From the cell containing the given text, extract its center point as (x, y) coordinate. 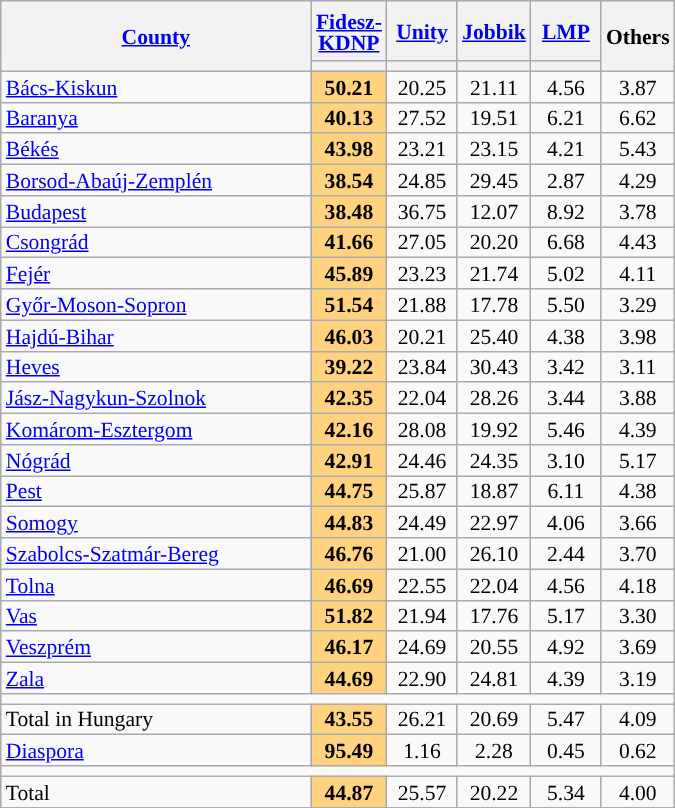
22.90 (422, 678)
24.46 (422, 460)
25.87 (422, 492)
Fejér (156, 274)
44.75 (349, 492)
4.00 (638, 792)
43.55 (349, 720)
4.06 (566, 522)
24.69 (422, 648)
Nógrád (156, 460)
41.66 (349, 242)
20.21 (422, 336)
3.66 (638, 522)
20.55 (494, 648)
39.22 (349, 366)
20.22 (494, 792)
Pest (156, 492)
51.54 (349, 304)
5.34 (566, 792)
3.44 (566, 398)
4.29 (638, 180)
22.97 (494, 522)
Heves (156, 366)
Others (638, 36)
23.15 (494, 150)
27.52 (422, 118)
42.91 (349, 460)
4.09 (638, 720)
46.17 (349, 648)
Jobbik (494, 31)
24.35 (494, 460)
6.21 (566, 118)
3.29 (638, 304)
3.11 (638, 366)
4.21 (566, 150)
24.85 (422, 180)
3.88 (638, 398)
3.98 (638, 336)
3.70 (638, 554)
44.87 (349, 792)
51.82 (349, 616)
46.69 (349, 584)
19.51 (494, 118)
Baranya (156, 118)
30.43 (494, 366)
2.44 (566, 554)
21.88 (422, 304)
5.50 (566, 304)
21.11 (494, 86)
25.40 (494, 336)
0.62 (638, 750)
3.87 (638, 86)
26.21 (422, 720)
21.94 (422, 616)
Vas (156, 616)
25.57 (422, 792)
Csongrád (156, 242)
Diaspora (156, 750)
Békés (156, 150)
3.42 (566, 366)
50.21 (349, 86)
Jász-Nagykun-Szolnok (156, 398)
45.89 (349, 274)
29.45 (494, 180)
Total (156, 792)
21.74 (494, 274)
Fidesz-KDNP (349, 31)
1.16 (422, 750)
28.26 (494, 398)
17.78 (494, 304)
27.05 (422, 242)
Borsod-Abaúj-Zemplén (156, 180)
20.69 (494, 720)
8.92 (566, 212)
17.76 (494, 616)
3.69 (638, 648)
38.48 (349, 212)
6.68 (566, 242)
5.02 (566, 274)
3.78 (638, 212)
28.08 (422, 430)
5.43 (638, 150)
12.07 (494, 212)
Szabolcs-Szatmár-Bereg (156, 554)
24.81 (494, 678)
Hajdú-Bihar (156, 336)
Budapest (156, 212)
5.46 (566, 430)
19.92 (494, 430)
44.83 (349, 522)
Total in Hungary (156, 720)
23.84 (422, 366)
23.23 (422, 274)
24.49 (422, 522)
Zala (156, 678)
20.20 (494, 242)
3.19 (638, 678)
Komárom-Esztergom (156, 430)
26.10 (494, 554)
LMP (566, 31)
Bács-Kiskun (156, 86)
6.11 (566, 492)
0.45 (566, 750)
Unity (422, 31)
Veszprém (156, 648)
42.35 (349, 398)
Somogy (156, 522)
4.18 (638, 584)
3.30 (638, 616)
22.55 (422, 584)
23.21 (422, 150)
20.25 (422, 86)
4.11 (638, 274)
4.92 (566, 648)
County (156, 36)
42.16 (349, 430)
21.00 (422, 554)
4.43 (638, 242)
40.13 (349, 118)
2.28 (494, 750)
38.54 (349, 180)
46.76 (349, 554)
18.87 (494, 492)
44.69 (349, 678)
95.49 (349, 750)
36.75 (422, 212)
3.10 (566, 460)
43.98 (349, 150)
Győr-Moson-Sopron (156, 304)
5.47 (566, 720)
2.87 (566, 180)
6.62 (638, 118)
Tolna (156, 584)
46.03 (349, 336)
